Find where the given text appears and provide that cell's center as [X, Y] coordinate. 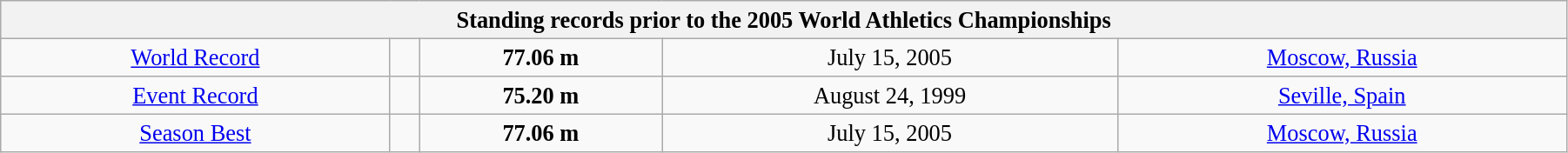
World Record [195, 57]
Standing records prior to the 2005 World Athletics Championships [784, 19]
Season Best [195, 133]
August 24, 1999 [889, 95]
Event Record [195, 95]
Seville, Spain [1342, 95]
75.20 m [541, 95]
